Extract the [X, Y] coordinate from the center of the cell holding the provided text.  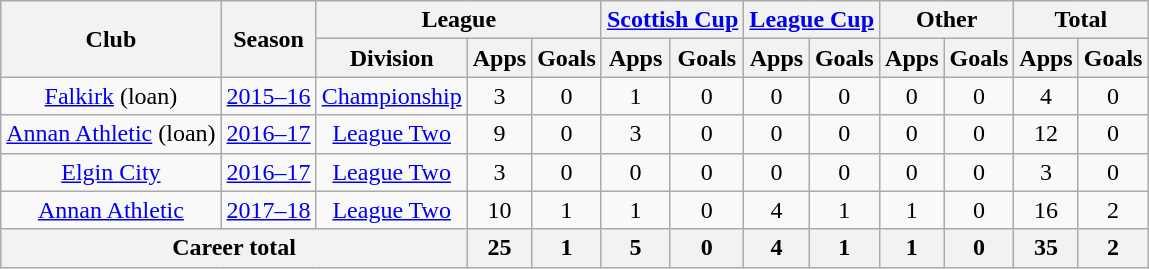
9 [499, 134]
Annan Athletic [111, 210]
12 [1046, 134]
2015–16 [268, 96]
Elgin City [111, 172]
Falkirk (loan) [111, 96]
Season [268, 39]
10 [499, 210]
Scottish Cup [672, 20]
16 [1046, 210]
Club [111, 39]
Annan Athletic (loan) [111, 134]
5 [635, 248]
Total [1081, 20]
Other [947, 20]
Career total [234, 248]
35 [1046, 248]
2017–18 [268, 210]
Championship [392, 96]
25 [499, 248]
League Cup [812, 20]
Division [392, 58]
League [458, 20]
